Return [X, Y] of the center of cell containing provided text 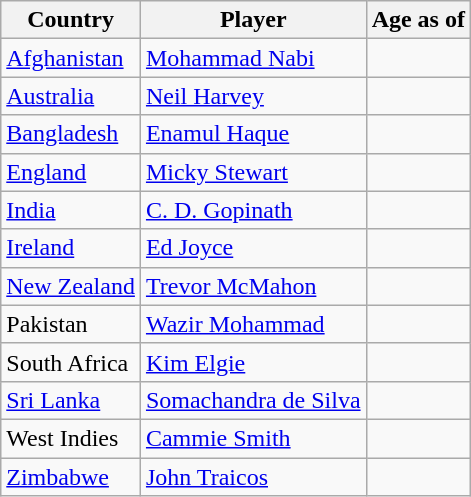
Country [71, 20]
Micky Stewart [253, 172]
Cammie Smith [253, 438]
Pakistan [71, 324]
C. D. Gopinath [253, 210]
Mohammad Nabi [253, 58]
South Africa [71, 362]
England [71, 172]
Ireland [71, 248]
Age as of [418, 20]
Afghanistan [71, 58]
Player [253, 20]
New Zealand [71, 286]
Trevor McMahon [253, 286]
Sri Lanka [71, 400]
Somachandra de Silva [253, 400]
India [71, 210]
Ed Joyce [253, 248]
West Indies [71, 438]
Neil Harvey [253, 96]
Enamul Haque [253, 134]
Australia [71, 96]
Wazir Mohammad [253, 324]
Bangladesh [71, 134]
Zimbabwe [71, 477]
John Traicos [253, 477]
Kim Elgie [253, 362]
